Search for the cell housing the specified text and yield its [x, y] center coordinate. 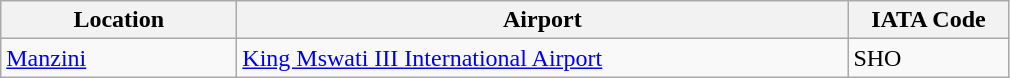
Airport [542, 20]
Location [119, 20]
IATA Code [928, 20]
King Mswati III International Airport [542, 58]
Manzini [119, 58]
SHO [928, 58]
